Determine the (X, Y) coordinate at the center of the cell enclosing the given text.  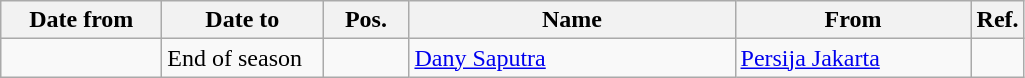
Name (572, 20)
End of season (242, 58)
Persija Jakarta (853, 58)
Pos. (366, 20)
From (853, 20)
Date from (82, 20)
Ref. (998, 20)
Dany Saputra (572, 58)
Date to (242, 20)
